Identify which cell holds the provided text, then report its (X, Y) central coordinate. 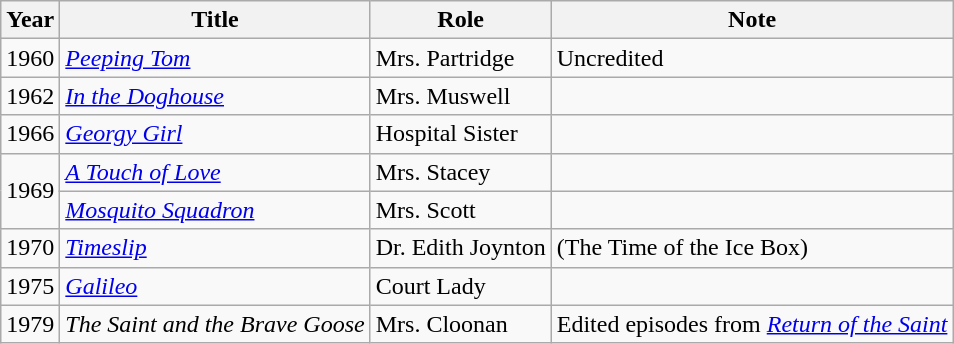
Dr. Edith Joynton (460, 248)
1962 (30, 96)
Mrs. Muswell (460, 96)
In the Doghouse (215, 96)
1979 (30, 324)
(The Time of the Ice Box) (752, 248)
Mrs. Partridge (460, 58)
Title (215, 20)
Mosquito Squadron (215, 210)
Note (752, 20)
1960 (30, 58)
Peeping Tom (215, 58)
Hospital Sister (460, 134)
Edited episodes from Return of the Saint (752, 324)
1970 (30, 248)
A Touch of Love (215, 172)
Georgy Girl (215, 134)
Galileo (215, 286)
Court Lady (460, 286)
1975 (30, 286)
Mrs. Scott (460, 210)
Year (30, 20)
Mrs. Stacey (460, 172)
Uncredited (752, 58)
Mrs. Cloonan (460, 324)
1969 (30, 191)
Timeslip (215, 248)
1966 (30, 134)
The Saint and the Brave Goose (215, 324)
Role (460, 20)
